Identify which cell holds the provided text, then report its (X, Y) central coordinate. 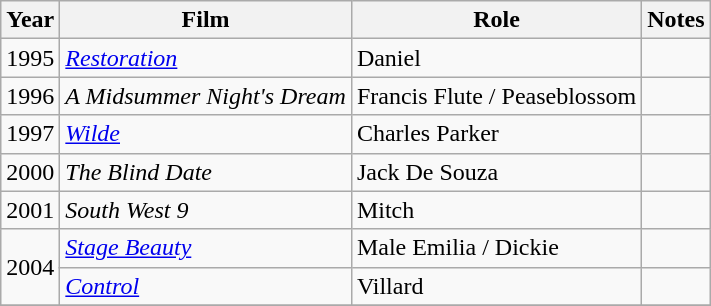
Control (206, 286)
Charles Parker (496, 134)
Male Emilia / Dickie (496, 248)
1995 (30, 58)
Stage Beauty (206, 248)
Jack De Souza (496, 172)
1997 (30, 134)
Notes (676, 20)
Villard (496, 286)
Francis Flute / Peaseblossom (496, 96)
Film (206, 20)
Wilde (206, 134)
2004 (30, 267)
2001 (30, 210)
Mitch (496, 210)
1996 (30, 96)
Restoration (206, 58)
Daniel (496, 58)
The Blind Date (206, 172)
Year (30, 20)
A Midsummer Night's Dream (206, 96)
South West 9 (206, 210)
2000 (30, 172)
Role (496, 20)
